Detect which cell encompasses the target text, then output its [X, Y] center coordinate. 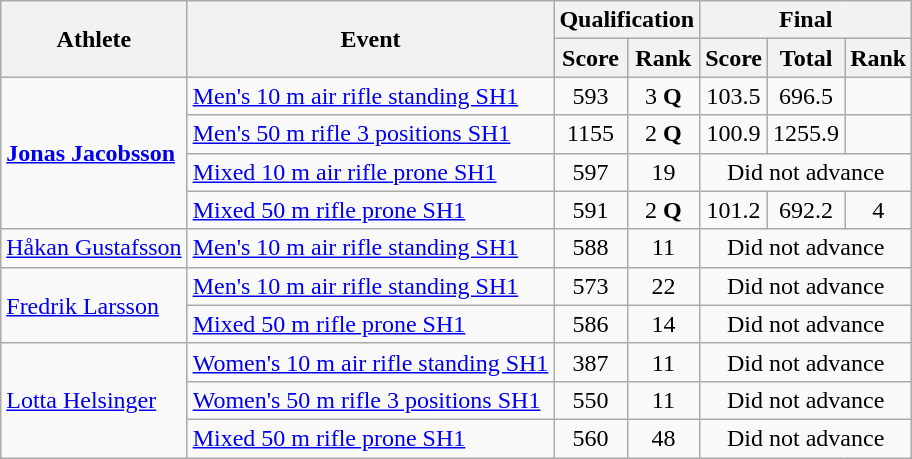
696.5 [806, 96]
48 [663, 438]
591 [590, 210]
586 [590, 324]
387 [590, 362]
Men's 50 m rifle 3 positions SH1 [370, 134]
Jonas Jacobsson [94, 153]
19 [663, 172]
1255.9 [806, 134]
1155 [590, 134]
560 [590, 438]
103.5 [734, 96]
Women's 10 m air rifle standing SH1 [370, 362]
550 [590, 400]
14 [663, 324]
Women's 50 m rifle 3 positions SH1 [370, 400]
692.2 [806, 210]
100.9 [734, 134]
Mixed 10 m air rifle prone SH1 [370, 172]
593 [590, 96]
Event [370, 39]
Lotta Helsinger [94, 400]
101.2 [734, 210]
3 Q [663, 96]
22 [663, 286]
588 [590, 248]
573 [590, 286]
Qualification [627, 20]
Athlete [94, 39]
Fredrik Larsson [94, 305]
Total [806, 58]
Håkan Gustafsson [94, 248]
597 [590, 172]
4 [878, 210]
Final [806, 20]
